Scan for the cell matching the given text and deliver its [x, y] coordinate at center. 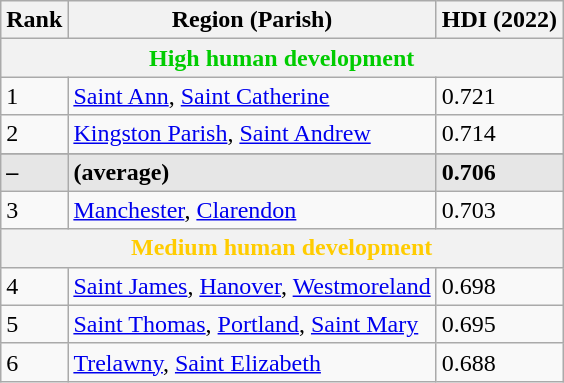
Saint James, Hanover, Westmoreland [252, 286]
5 [34, 324]
4 [34, 286]
HDI (2022) [499, 20]
2 [34, 134]
1 [34, 96]
High human development [282, 58]
Manchester, Clarendon [252, 210]
– [34, 172]
0.688 [499, 362]
Kingston Parish, Saint Andrew [252, 134]
Saint Thomas, Portland, Saint Mary [252, 324]
6 [34, 362]
Saint Ann, Saint Catherine [252, 96]
0.714 [499, 134]
Rank [34, 20]
0.698 [499, 286]
Medium human development [282, 248]
0.695 [499, 324]
(average) [252, 172]
Trelawny, Saint Elizabeth [252, 362]
3 [34, 210]
0.703 [499, 210]
Region (Parish) [252, 20]
0.706 [499, 172]
0.721 [499, 96]
